For the text-containing cell, return its midpoint in [x, y] coordinate format. 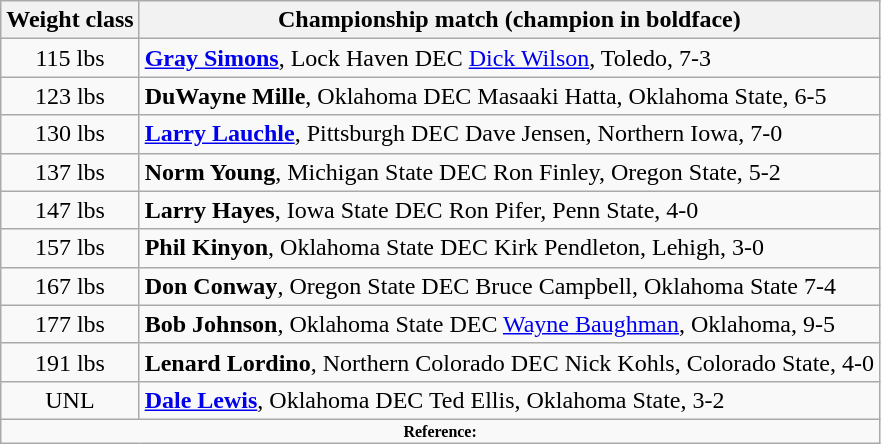
115 lbs [70, 58]
Championship match (champion in boldface) [509, 20]
UNL [70, 400]
Norm Young, Michigan State DEC Ron Finley, Oregon State, 5-2 [509, 172]
137 lbs [70, 172]
157 lbs [70, 248]
Dale Lewis, Oklahoma DEC Ted Ellis, Oklahoma State, 3-2 [509, 400]
Gray Simons, Lock Haven DEC Dick Wilson, Toledo, 7-3 [509, 58]
130 lbs [70, 134]
Lenard Lordino, Northern Colorado DEC Nick Kohls, Colorado State, 4-0 [509, 362]
Larry Lauchle, Pittsburgh DEC Dave Jensen, Northern Iowa, 7-0 [509, 134]
Don Conway, Oregon State DEC Bruce Campbell, Oklahoma State 7-4 [509, 286]
147 lbs [70, 210]
Bob Johnson, Oklahoma State DEC Wayne Baughman, Oklahoma, 9-5 [509, 324]
177 lbs [70, 324]
123 lbs [70, 96]
Reference: [440, 431]
167 lbs [70, 286]
Phil Kinyon, Oklahoma State DEC Kirk Pendleton, Lehigh, 3-0 [509, 248]
DuWayne Mille, Oklahoma DEC Masaaki Hatta, Oklahoma State, 6-5 [509, 96]
Weight class [70, 20]
191 lbs [70, 362]
Larry Hayes, Iowa State DEC Ron Pifer, Penn State, 4-0 [509, 210]
